Output the [X, Y] coordinate of the center of the cell containing the given text.  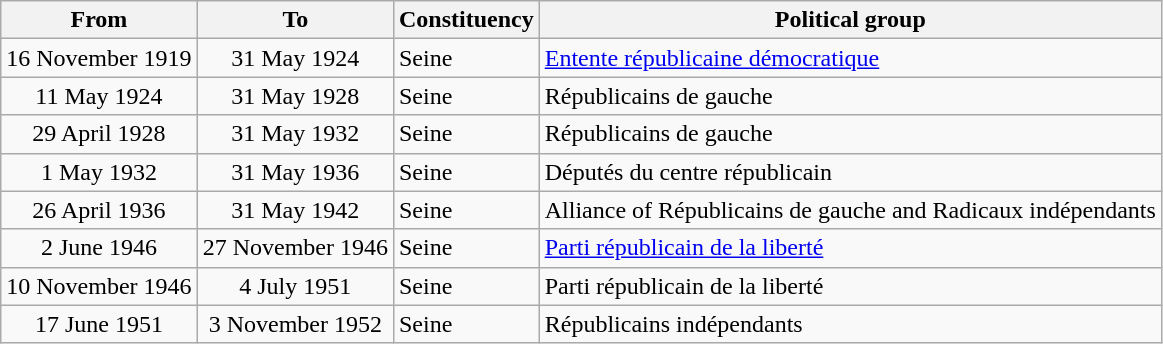
16 November 1919 [99, 58]
Alliance of Républicains de gauche and Radicaux indépendants [850, 210]
27 November 1946 [295, 248]
11 May 1924 [99, 96]
31 May 1942 [295, 210]
Entente républicaine démocratique [850, 58]
29 April 1928 [99, 134]
26 April 1936 [99, 210]
4 July 1951 [295, 286]
To [295, 20]
10 November 1946 [99, 286]
31 May 1936 [295, 172]
Political group [850, 20]
31 May 1928 [295, 96]
Constituency [466, 20]
Députés du centre républicain [850, 172]
1 May 1932 [99, 172]
From [99, 20]
31 May 1924 [295, 58]
2 June 1946 [99, 248]
31 May 1932 [295, 134]
17 June 1951 [99, 324]
Républicains indépendants [850, 324]
3 November 1952 [295, 324]
